Output the [X, Y] coordinate of the center of the cell containing the given text.  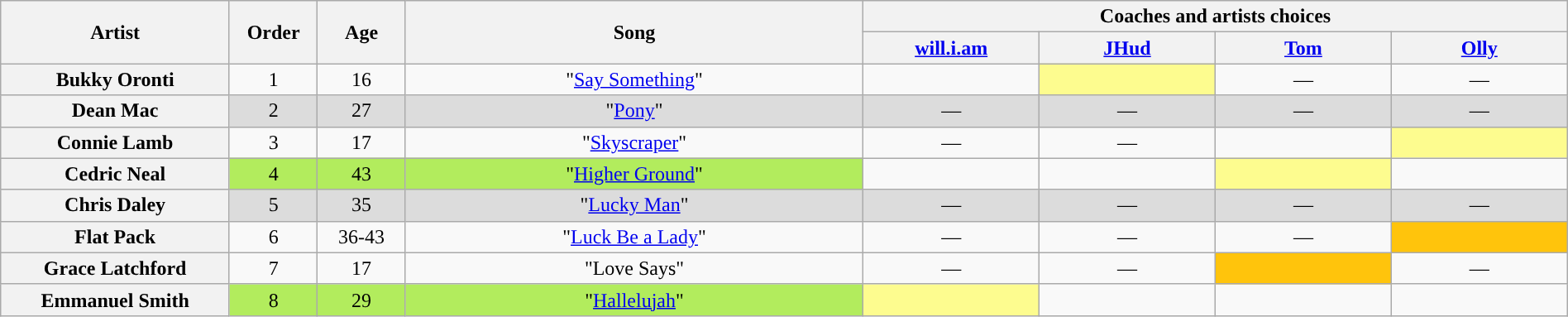
Age [361, 32]
"Luck Be a Lady" [633, 237]
Bukky Oronti [116, 79]
Emmanuel Smith [116, 300]
Tom [1303, 48]
27 [361, 111]
16 [361, 79]
"Skyscraper" [633, 142]
Chris Daley [116, 205]
3 [273, 142]
"Pony" [633, 111]
JHud [1128, 48]
Artist [116, 32]
8 [273, 300]
Connie Lamb [116, 142]
Order [273, 32]
"Higher Ground" [633, 174]
2 [273, 111]
4 [273, 174]
"Hallelujah" [633, 300]
Cedric Neal [116, 174]
35 [361, 205]
"Say Something" [633, 79]
7 [273, 268]
Olly [1479, 48]
Coaches and artists choices [1216, 17]
"Love Says" [633, 268]
5 [273, 205]
Dean Mac [116, 111]
will.i.am [951, 48]
Song [633, 32]
Grace Latchford [116, 268]
Flat Pack [116, 237]
43 [361, 174]
1 [273, 79]
29 [361, 300]
6 [273, 237]
"Lucky Man" [633, 205]
36-43 [361, 237]
